Return [X, Y] of the center of cell containing provided text 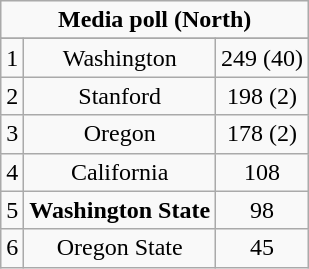
5 [12, 210]
Media poll (North) [155, 20]
108 [262, 172]
198 (2) [262, 96]
178 (2) [262, 134]
Washington State [120, 210]
California [120, 172]
Oregon [120, 134]
Washington [120, 58]
Oregon State [120, 248]
Stanford [120, 96]
3 [12, 134]
6 [12, 248]
2 [12, 96]
4 [12, 172]
45 [262, 248]
1 [12, 58]
249 (40) [262, 58]
98 [262, 210]
